For the text-containing cell, return its midpoint in [X, Y] coordinate format. 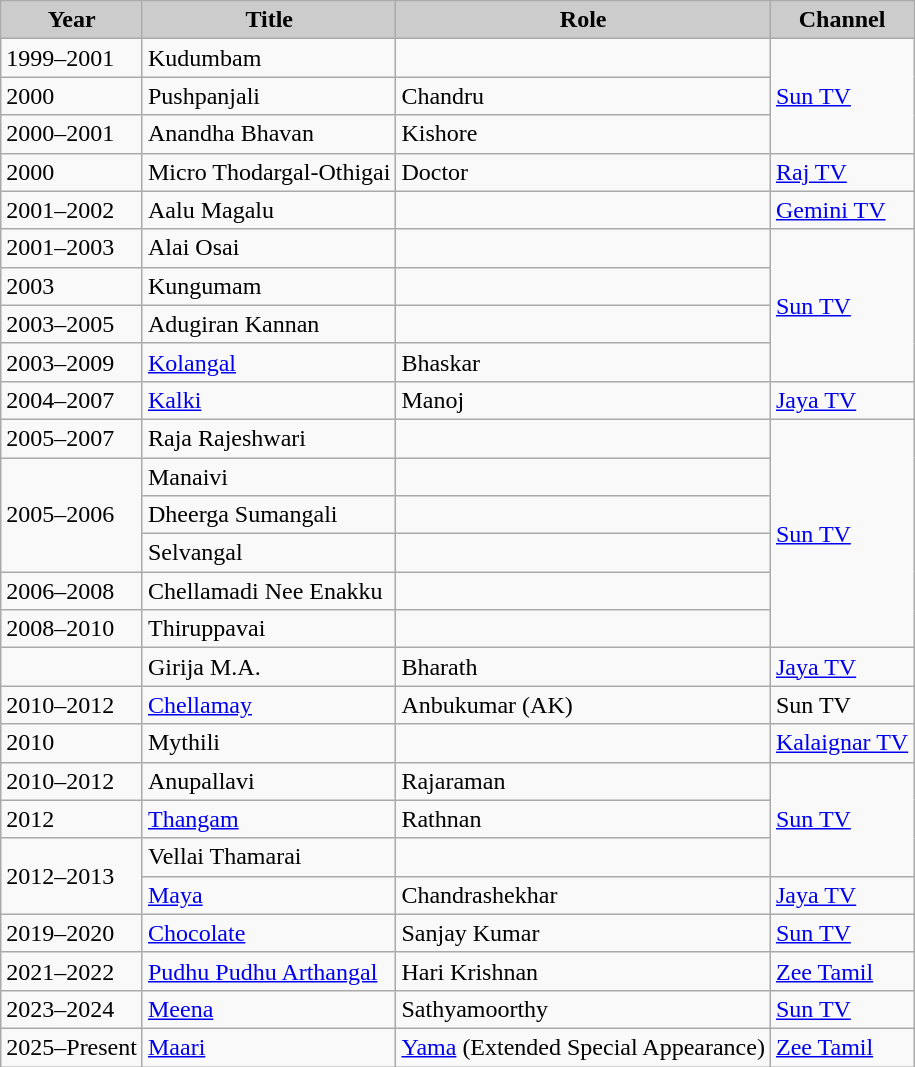
Chandrashekhar [584, 895]
Channel [842, 20]
Selvangal [268, 553]
Maari [268, 1047]
Kalaignar TV [842, 743]
2012–2013 [72, 876]
Kishore [584, 134]
Meena [268, 1009]
Anbukumar (AK) [584, 705]
2004–2007 [72, 400]
Thiruppavai [268, 629]
Anupallavi [268, 781]
1999–2001 [72, 58]
Girija M.A. [268, 667]
Year [72, 20]
Raja Rajeshwari [268, 438]
Chellamay [268, 705]
2003–2005 [72, 324]
2006–2008 [72, 591]
Chandru [584, 96]
Title [268, 20]
Role [584, 20]
Pushpanjali [268, 96]
2003–2009 [72, 362]
Hari Krishnan [584, 971]
Mythili [268, 743]
Pudhu Pudhu Arthangal [268, 971]
Rathnan [584, 819]
2008–2010 [72, 629]
2005–2007 [72, 438]
Maya [268, 895]
Micro Thodargal-Othigai [268, 172]
Aalu Magalu [268, 210]
Manaivi [268, 477]
Sanjay Kumar [584, 933]
Kolangal [268, 362]
2021–2022 [72, 971]
2010 [72, 743]
2019–2020 [72, 933]
Thangam [268, 819]
Alai Osai [268, 248]
2000–2001 [72, 134]
2025–Present [72, 1047]
Kudumbam [268, 58]
Chellamadi Nee Enakku [268, 591]
Sathyamoorthy [584, 1009]
2001–2002 [72, 210]
Doctor [584, 172]
2005–2006 [72, 515]
2003 [72, 286]
Yama (Extended Special Appearance) [584, 1047]
Gemini TV [842, 210]
Adugiran Kannan [268, 324]
Anandha Bhavan [268, 134]
Dheerga Sumangali [268, 515]
Vellai Thamarai [268, 857]
Bharath [584, 667]
Chocolate [268, 933]
Bhaskar [584, 362]
2012 [72, 819]
Kalki [268, 400]
2023–2024 [72, 1009]
Manoj [584, 400]
Rajaraman [584, 781]
Raj TV [842, 172]
Kungumam [268, 286]
2001–2003 [72, 248]
